Scan for the cell matching the given text and deliver its [X, Y] coordinate at center. 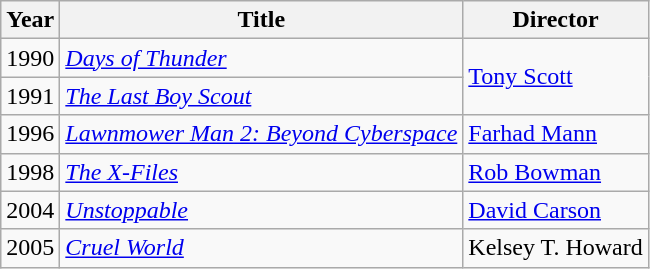
1998 [30, 172]
Lawnmower Man 2: Beyond Cyberspace [262, 134]
1990 [30, 58]
Kelsey T. Howard [556, 248]
The Last Boy Scout [262, 96]
Director [556, 20]
Year [30, 20]
Unstoppable [262, 210]
1991 [30, 96]
The X-Files [262, 172]
David Carson [556, 210]
2004 [30, 210]
2005 [30, 248]
Tony Scott [556, 77]
Rob Bowman [556, 172]
Days of Thunder [262, 58]
Farhad Mann [556, 134]
Title [262, 20]
1996 [30, 134]
Cruel World [262, 248]
